Search for the cell housing the specified text and yield its [X, Y] center coordinate. 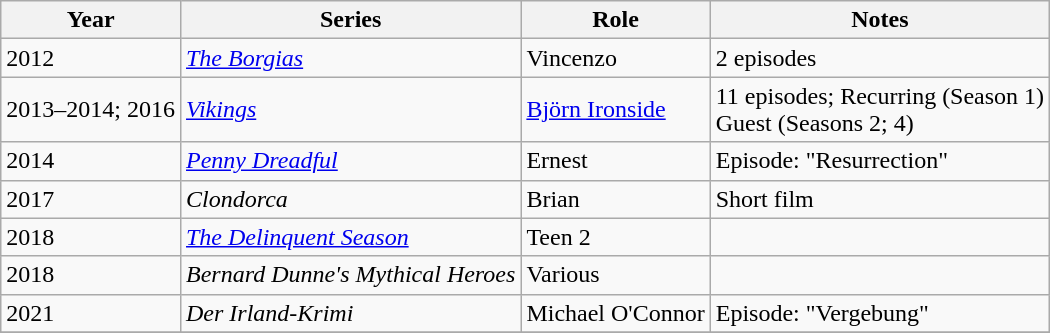
2 episodes [880, 58]
Bernard Dunne's Mythical Heroes [350, 275]
Vincenzo [616, 58]
Short film [880, 199]
Penny Dreadful [350, 161]
Björn Ironside [616, 110]
Year [91, 20]
The Delinquent Season [350, 237]
2014 [91, 161]
The Borgias [350, 58]
2021 [91, 313]
Michael O'Connor [616, 313]
2017 [91, 199]
2013–2014; 2016 [91, 110]
11 episodes; Recurring (Season 1)Guest (Seasons 2; 4) [880, 110]
2012 [91, 58]
Vikings [350, 110]
Episode: "Resurrection" [880, 161]
Clondorca [350, 199]
Notes [880, 20]
Various [616, 275]
Series [350, 20]
Teen 2 [616, 237]
Der Irland-Krimi [350, 313]
Episode: "Vergebung" [880, 313]
Role [616, 20]
Brian [616, 199]
Ernest [616, 161]
